Pinpoint the cell where the given text exists, returning its (X, Y) midpoint coordinate. 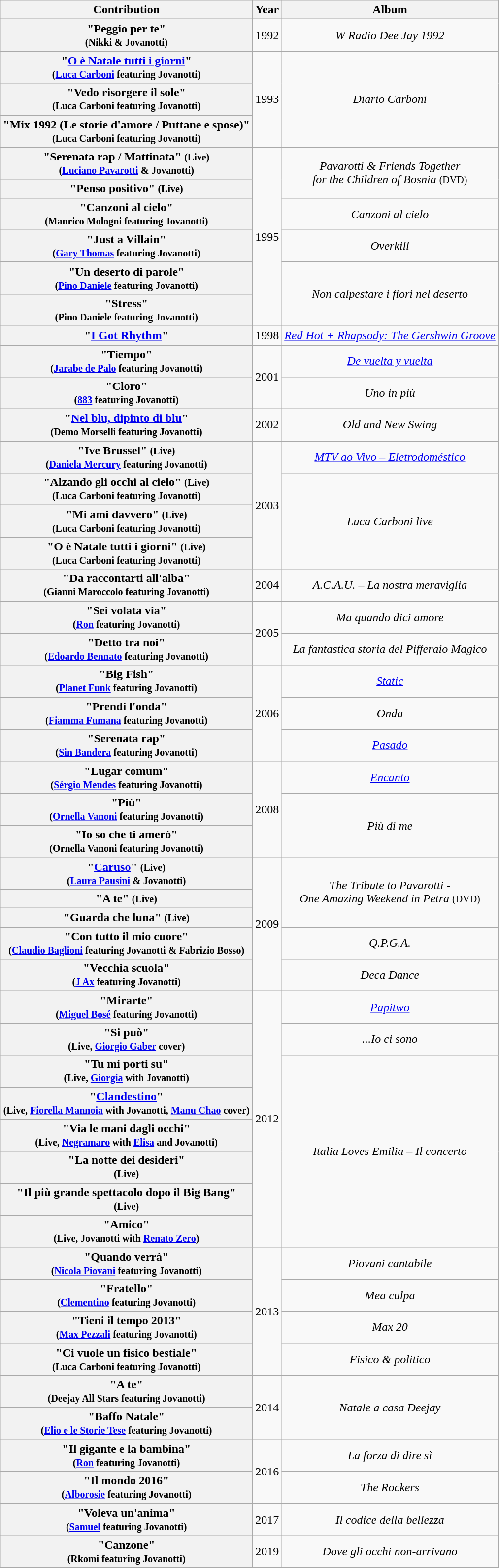
Papitwo (390, 1007)
"Mirarte"(Miguel Bosé featuring Jovanotti) (127, 1007)
2003 (267, 505)
"Canzoni al cielo"(Manrico Mologni featuring Jovanotti) (127, 214)
Uno in più (390, 393)
"Il gigante e la bambina"(Ron featuring Jovanotti) (127, 1455)
Più di me (390, 825)
"Voleva un'anima"(Samuel featuring Jovanotti) (127, 1519)
"Vecchia scuola"(J Ax featuring Jovanotti) (127, 975)
"Stress"(Pino Daniele featuring Jovanotti) (127, 310)
Non calpestare i fiori nel deserto (390, 294)
Pasado (390, 745)
"Io so che ti amerò"(Ornella Vanoni featuring Jovanotti) (127, 841)
Luca Carboni live (390, 521)
"A te"(Deejay All Stars featuring Jovanotti) (127, 1391)
2012 (267, 1119)
"Prendi l'onda"(Fiamma Fumana featuring Jovanotti) (127, 713)
"Detto tra noi"(Edoardo Bennato featuring Jovanotti) (127, 649)
"Penso positivo" (Live) (127, 189)
"Serenata rap / Mattinata" (Live)(Luciano Pavarotti & Jovanotti) (127, 163)
1998 (267, 335)
Dove gli occhi non-arrivano (390, 1552)
Diario Carboni (390, 99)
2001 (267, 377)
2008 (267, 809)
Old and New Swing (390, 425)
"Canzone"(Rkomi featuring Jovanotti) (127, 1552)
"Vedo risorgere il sole"(Luca Carboni featuring Jovanotti) (127, 99)
"A te" (Live) (127, 899)
Ma quando dici amore (390, 617)
2013 (267, 1311)
1992 (267, 35)
"Lugar comum"(Sérgio Mendes featuring Jovanotti) (127, 777)
"Un deserto di parole"(Pino Daniele featuring Jovanotti) (127, 278)
"I Got Rhythm" (127, 335)
"Baffo Natale"(Elio e le Storie Tese featuring Jovanotti) (127, 1424)
2016 (267, 1472)
"Via le mani dagli occhi"(Live, Negramaro with Elisa and Jovanotti) (127, 1135)
"Sei volata via"(Ron featuring Jovanotti) (127, 617)
The Tribute to Pavarotti -One Amazing Weekend in Petra (DVD) (390, 892)
Onda (390, 713)
"La notte dei desideri"(Live) (127, 1167)
Year (267, 10)
2019 (267, 1552)
"Alzando gli occhi al cielo" (Live)(Luca Carboni featuring Jovanotti) (127, 489)
"Nel blu, dipinto di blu"(Demo Morselli featuring Jovanotti) (127, 425)
2009 (267, 925)
"Più"(Ornella Vanoni featuring Jovanotti) (127, 809)
La forza di dire sì (390, 1455)
2002 (267, 425)
"Tu mi porti su"(Live, Giorgia with Jovanotti) (127, 1071)
Encanto (390, 777)
The Rockers (390, 1488)
"Clandestino"(Live, Fiorella Mannoia with Jovanotti, Manu Chao cover) (127, 1103)
"Il più grande spettacolo dopo il Big Bang"(Live) (127, 1199)
"Caruso" (Live)(Laura Pausini & Jovanotti) (127, 873)
"Serenata rap"(Sin Bandera featuring Jovanotti) (127, 745)
"Big Fish"(Planet Funk featuring Jovanotti) (127, 681)
"Quando verrà"(Nicola Piovani featuring Jovanotti) (127, 1263)
Italia Loves Emilia – Il concerto (390, 1151)
"Tieni il tempo 2013"(Max Pezzali featuring Jovanotti) (127, 1327)
Deca Dance (390, 975)
La fantastica storia del Pifferaio Magico (390, 649)
"O è Natale tutti i giorni" (Live)(Luca Carboni featuring Jovanotti) (127, 553)
2005 (267, 633)
"Il mondo 2016"(Alborosie featuring Jovanotti) (127, 1488)
...Io ci sono (390, 1039)
"Si può"(Live, Giorgio Gaber cover) (127, 1039)
1995 (267, 236)
MTV ao Vivo – Eletrodoméstico (390, 457)
"Cloro"(883 featuring Jovanotti) (127, 393)
"Mix 1992 (Le storie d'amore / Puttane e spose)"(Luca Carboni featuring Jovanotti) (127, 131)
Mea culpa (390, 1295)
2017 (267, 1519)
"Con tutto il mio cuore"(Claudio Baglioni featuring Jovanotti & Fabrizio Bosso) (127, 943)
Pavarotti & Friends Togetherfor the Children of Bosnia (DVD) (390, 172)
"Mi ami davvero" (Live)(Luca Carboni featuring Jovanotti) (127, 521)
"Amico"(Live, Jovanotti with Renato Zero) (127, 1231)
"Fratello"(Clementino featuring Jovanotti) (127, 1295)
Red Hot + Rhapsody: The Gershwin Groove (390, 335)
De vuelta y vuelta (390, 360)
"Peggio per te"(Nikki & Jovanotti) (127, 35)
Album (390, 10)
"Ive Brussel" (Live)(Daniela Mercury featuring Jovanotti) (127, 457)
Q.P.G.A. (390, 943)
1993 (267, 99)
Max 20 (390, 1327)
2004 (267, 585)
Fisico & politico (390, 1359)
Canzoni al cielo (390, 214)
Il codice della bellezza (390, 1519)
"Guarda che luna" (Live) (127, 918)
"Just a Villain"(Gary Thomas featuring Jovanotti) (127, 246)
Piovani cantabile (390, 1263)
"Da raccontarti all'alba"(Gianni Maroccolo featuring Jovanotti) (127, 585)
"Tiempo"(Jarabe de Palo featuring Jovanotti) (127, 360)
2006 (267, 713)
"Ci vuole un fisico bestiale"(Luca Carboni featuring Jovanotti) (127, 1359)
Overkill (390, 246)
Natale a casa Deejay (390, 1408)
Static (390, 681)
A.C.A.U. – La nostra meraviglia (390, 585)
Contribution (127, 10)
W Radio Dee Jay 1992 (390, 35)
"O è Natale tutti i giorni"(Luca Carboni featuring Jovanotti) (127, 67)
2014 (267, 1408)
